Provide the [x, y] coordinate of the cell's center where the given text is located.  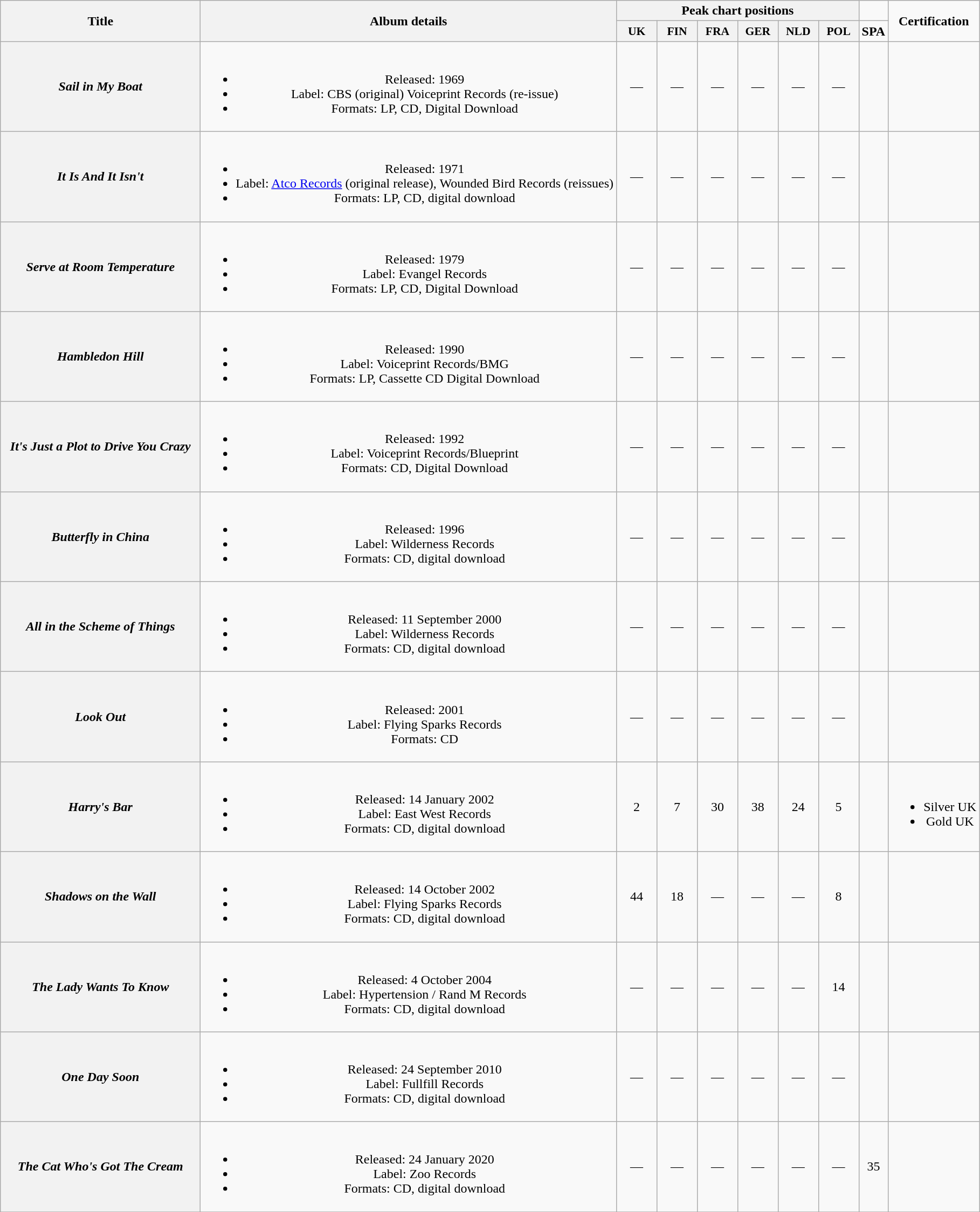
Released: 1979Label: Evangel RecordsFormats: LP, CD, Digital Download [409, 266]
18 [677, 897]
Released: 1990Label: Voiceprint Records/BMGFormats: LP, Cassette CD Digital Download [409, 357]
Hambledon Hill [100, 357]
Album details [409, 21]
Released: 14 January 2002Label: East West RecordsFormats: CD, digital download [409, 806]
Released: 1996Label: Wilderness RecordsFormats: CD, digital download [409, 537]
14 [839, 987]
Title [100, 21]
5 [839, 806]
Sail in My Boat [100, 86]
FRA [717, 31]
Released: 1969Label: CBS (original) Voiceprint Records (re-issue)Formats: LP, CD, Digital Download [409, 86]
30 [717, 806]
7 [677, 806]
38 [758, 806]
44 [637, 897]
One Day Soon [100, 1077]
The Cat Who's Got The Cream [100, 1167]
35 [873, 1167]
Released: 2001Label: Flying Sparks RecordsFormats: CD [409, 717]
NLD [798, 31]
It Is And It Isn't [100, 177]
Released: 1971Label: Atco Records (original release), Wounded Bird Records (reissues)Formats: LP, CD, digital download [409, 177]
Look Out [100, 717]
Released: 4 October 2004Label: Hypertension / Rand M RecordsFormats: CD, digital download [409, 987]
Released: 1992Label: Voiceprint Records/BlueprintFormats: CD, Digital Download [409, 446]
POL [839, 31]
Shadows on the Wall [100, 897]
FIN [677, 31]
Released: 14 October 2002Label: Flying Sparks RecordsFormats: CD, digital download [409, 897]
Released: 11 September 2000Label: Wilderness RecordsFormats: CD, digital download [409, 626]
Silver UKGold UK [934, 806]
Released: 24 January 2020Label: Zoo RecordsFormats: CD, digital download [409, 1167]
SPA [873, 31]
24 [798, 806]
The Lady Wants To Know [100, 987]
Released: 24 September 2010Label: Fullfill RecordsFormats: CD, digital download [409, 1077]
Peak chart positions [737, 11]
It's Just a Plot to Drive You Crazy [100, 446]
Serve at Room Temperature [100, 266]
Butterfly in China [100, 537]
8 [839, 897]
Certification [934, 21]
GER [758, 31]
Harry's Bar [100, 806]
All in the Scheme of Things [100, 626]
2 [637, 806]
UK [637, 31]
